Pinpoint the cell where the given text exists, returning its (X, Y) midpoint coordinate. 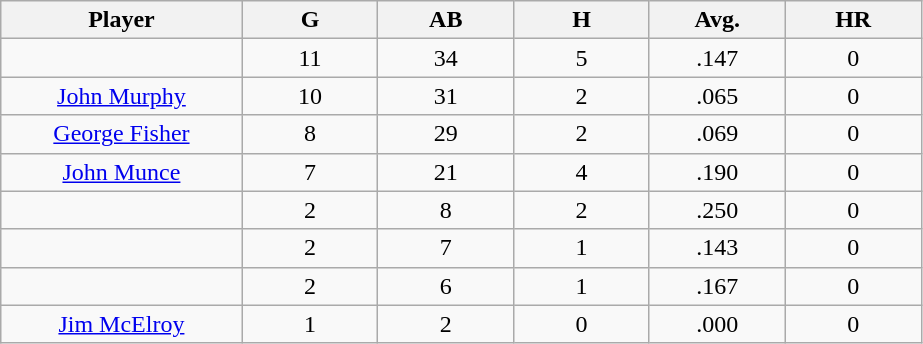
AB (446, 20)
John Murphy (122, 96)
11 (310, 58)
Jim McElroy (122, 324)
29 (446, 134)
10 (310, 96)
21 (446, 172)
.147 (717, 58)
John Munce (122, 172)
34 (446, 58)
George Fisher (122, 134)
.069 (717, 134)
G (310, 20)
.167 (717, 286)
Player (122, 20)
HR (853, 20)
31 (446, 96)
.000 (717, 324)
H (582, 20)
Avg. (717, 20)
.143 (717, 248)
4 (582, 172)
.190 (717, 172)
.065 (717, 96)
6 (446, 286)
.250 (717, 210)
5 (582, 58)
